Capture the cell that displays the provided text and extract its [X, Y] central coordinate. 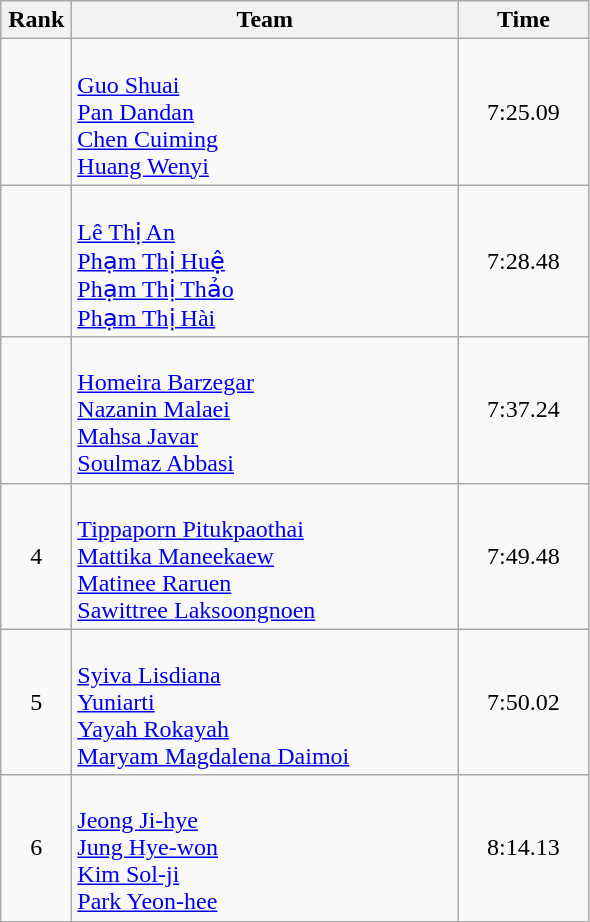
Jeong Ji-hyeJung Hye-wonKim Sol-jiPark Yeon-hee [265, 848]
8:14.13 [524, 848]
7:49.48 [524, 556]
Homeira BarzegarNazanin MalaeiMahsa JavarSoulmaz Abbasi [265, 410]
7:28.48 [524, 261]
7:25.09 [524, 112]
Time [524, 20]
Tippaporn PitukpaothaiMattika ManeekaewMatinee RaruenSawittree Laksoongnoen [265, 556]
Rank [36, 20]
Team [265, 20]
7:37.24 [524, 410]
4 [36, 556]
7:50.02 [524, 702]
Lê Thị AnPhạm Thị HuệPhạm Thị ThảoPhạm Thị Hài [265, 261]
Guo ShuaiPan DandanChen CuimingHuang Wenyi [265, 112]
5 [36, 702]
Syiva LisdianaYuniartiYayah RokayahMaryam Magdalena Daimoi [265, 702]
6 [36, 848]
